Detect which cell encompasses the target text, then output its [x, y] center coordinate. 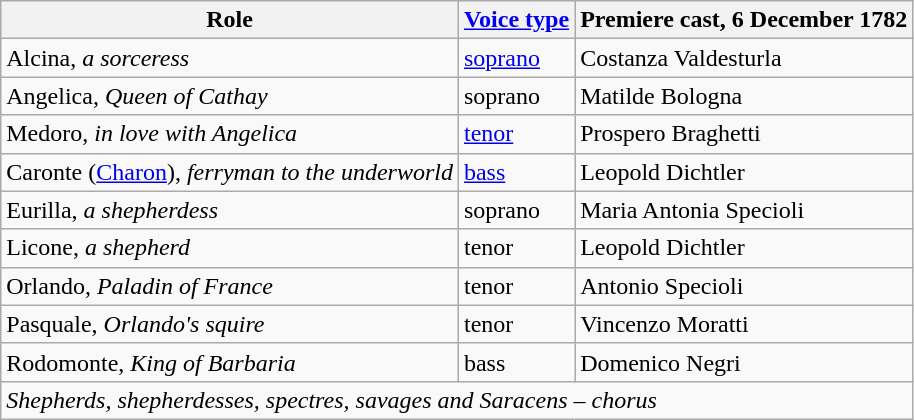
Vincenzo Moratti [744, 324]
Rodomonte, King of Barbaria [230, 362]
Angelica, Queen of Cathay [230, 96]
Maria Antonia Specioli [744, 210]
Pasquale, Orlando's squire [230, 324]
Domenico Negri [744, 362]
Eurilla, a shepherdess [230, 210]
Premiere cast, 6 December 1782 [744, 20]
Orlando, Paladin of France [230, 286]
Costanza Valdesturla [744, 58]
Medoro, in love with Angelica [230, 134]
Matilde Bologna [744, 96]
Caronte (Charon), ferryman to the underworld [230, 172]
Shepherds, shepherdesses, spectres, savages and Saracens – chorus [457, 400]
Role [230, 20]
Licone, a shepherd [230, 248]
Prospero Braghetti [744, 134]
Antonio Specioli [744, 286]
Voice type [516, 20]
Alcina, a sorceress [230, 58]
